Detect which cell encompasses the target text, then output its (x, y) center coordinate. 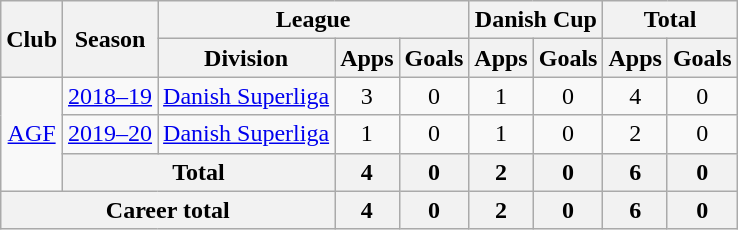
2019–20 (110, 134)
AGF (32, 134)
Danish Cup (536, 20)
2018–19 (110, 96)
Career total (168, 210)
League (314, 20)
3 (367, 96)
Season (110, 39)
Division (246, 58)
Club (32, 39)
